Scan for the cell matching the given text and deliver its [x, y] coordinate at center. 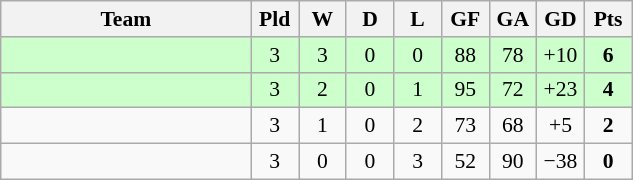
GF [465, 19]
6 [608, 55]
+23 [561, 90]
90 [513, 162]
Pts [608, 19]
52 [465, 162]
78 [513, 55]
68 [513, 126]
−38 [561, 162]
Team [126, 19]
Pld [275, 19]
W [322, 19]
+10 [561, 55]
L [418, 19]
4 [608, 90]
D [370, 19]
72 [513, 90]
95 [465, 90]
73 [465, 126]
88 [465, 55]
GD [561, 19]
+5 [561, 126]
GA [513, 19]
